Identify which cell holds the provided text, then report its (X, Y) central coordinate. 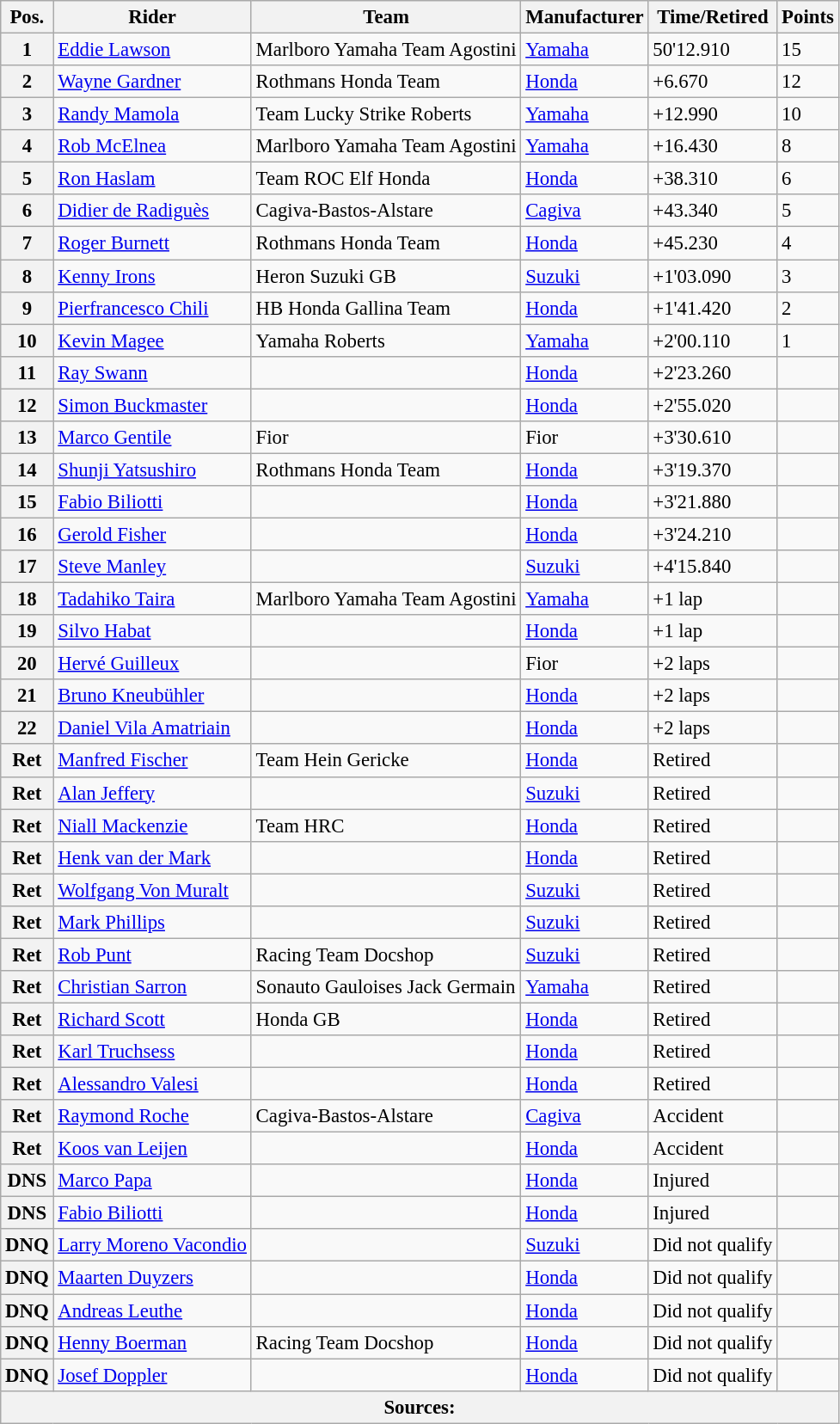
Christian Sarron (152, 987)
50'12.910 (713, 50)
Eddie Lawson (152, 50)
Daniel Vila Amatriain (152, 728)
Roger Burnett (152, 243)
+38.310 (713, 179)
Silvo Habat (152, 631)
Karl Truchsess (152, 1052)
Pos. (28, 17)
Team ROC Elf Honda (386, 179)
Marco Gentile (152, 438)
Randy Mamola (152, 114)
20 (28, 664)
+4'15.840 (713, 567)
Bruno Kneubühler (152, 696)
Team (386, 17)
+3'24.210 (713, 534)
Hervé Guilleux (152, 664)
Wolfgang Von Muralt (152, 890)
21 (28, 696)
Steve Manley (152, 567)
Niall Mackenzie (152, 826)
Richard Scott (152, 1019)
Rob McElnea (152, 146)
9 (28, 308)
Rob Punt (152, 954)
Maarten Duyzers (152, 1278)
Ron Haslam (152, 179)
+1'41.420 (713, 308)
Points (808, 17)
+45.230 (713, 243)
Ray Swann (152, 372)
Alessandro Valesi (152, 1084)
Koos van Leijen (152, 1149)
+3'30.610 (713, 438)
Alan Jeffery (152, 793)
+12.990 (713, 114)
Sources: (420, 1407)
+3'19.370 (713, 470)
Shunji Yatsushiro (152, 470)
Pierfrancesco Chili (152, 308)
Simon Buckmaster (152, 405)
Sonauto Gauloises Jack Germain (386, 987)
16 (28, 534)
19 (28, 631)
Kevin Magee (152, 341)
Raymond Roche (152, 1116)
Gerold Fisher (152, 534)
18 (28, 599)
Rider (152, 17)
Marco Papa (152, 1181)
+1'03.090 (713, 276)
+43.340 (713, 211)
+16.430 (713, 146)
Team Hein Gericke (386, 761)
22 (28, 728)
7 (28, 243)
Manfred Fischer (152, 761)
+6.670 (713, 82)
Larry Moreno Vacondio (152, 1246)
Yamaha Roberts (386, 341)
Wayne Gardner (152, 82)
Mark Phillips (152, 923)
17 (28, 567)
13 (28, 438)
+2'55.020 (713, 405)
Team Lucky Strike Roberts (386, 114)
Andreas Leuthe (152, 1310)
Josef Doppler (152, 1375)
Heron Suzuki GB (386, 276)
HB Honda Gallina Team (386, 308)
Honda GB (386, 1019)
+2'00.110 (713, 341)
Didier de Radiguès (152, 211)
11 (28, 372)
Team HRC (386, 826)
Kenny Irons (152, 276)
Manufacturer (585, 17)
14 (28, 470)
Time/Retired (713, 17)
Tadahiko Taira (152, 599)
+3'21.880 (713, 502)
Henny Boerman (152, 1342)
+2'23.260 (713, 372)
Henk van der Mark (152, 857)
